Provide the (X, Y) coordinate of the cell's center where the given text is located.  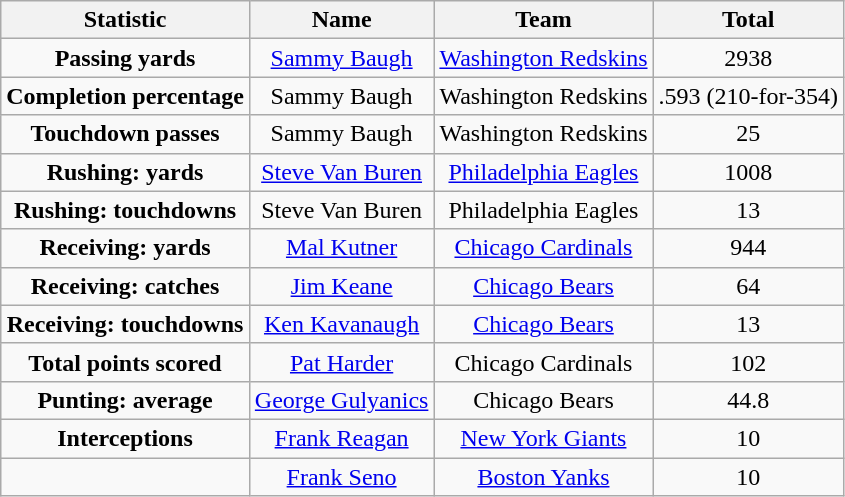
Completion percentage (126, 96)
Receiving: yards (126, 248)
Statistic (126, 20)
Boston Yanks (544, 477)
44.8 (748, 400)
Interceptions (126, 438)
Total (748, 20)
Jim Keane (342, 286)
Receiving: catches (126, 286)
Pat Harder (342, 362)
Receiving: touchdowns (126, 324)
Passing yards (126, 58)
Team (544, 20)
Rushing: yards (126, 172)
Ken Kavanaugh (342, 324)
Frank Seno (342, 477)
1008 (748, 172)
.593 (210-for-354) (748, 96)
25 (748, 134)
Punting: average (126, 400)
944 (748, 248)
64 (748, 286)
New York Giants (544, 438)
Total points scored (126, 362)
Touchdown passes (126, 134)
Name (342, 20)
2938 (748, 58)
102 (748, 362)
Frank Reagan (342, 438)
Rushing: touchdowns (126, 210)
Mal Kutner (342, 248)
George Gulyanics (342, 400)
